From the cell containing the given text, extract its center point as (x, y) coordinate. 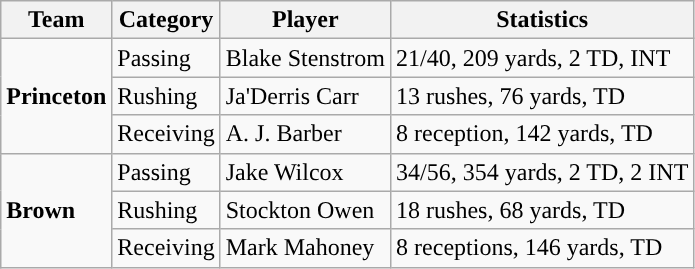
Ja'Derris Carr (305, 96)
Category (166, 20)
Player (305, 20)
A. J. Barber (305, 134)
13 rushes, 76 yards, TD (542, 96)
8 reception, 142 yards, TD (542, 134)
34/56, 354 yards, 2 TD, 2 INT (542, 172)
Brown (56, 210)
Blake Stenstrom (305, 58)
8 receptions, 146 yards, TD (542, 248)
Statistics (542, 20)
21/40, 209 yards, 2 TD, INT (542, 58)
Mark Mahoney (305, 248)
18 rushes, 68 yards, TD (542, 210)
Team (56, 20)
Stockton Owen (305, 210)
Jake Wilcox (305, 172)
Princeton (56, 96)
